Determine the [x, y] coordinate at the center of the cell enclosing the given text.  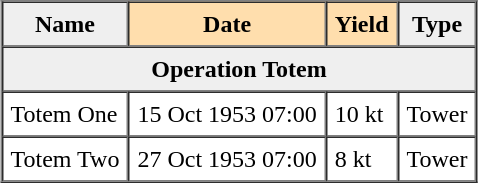
Totem One [66, 114]
8 kt [362, 158]
10 kt [362, 114]
Date [226, 24]
Totem Two [66, 158]
Name [66, 24]
Operation Totem [240, 68]
27 Oct 1953 07:00 [226, 158]
Yield [362, 24]
15 Oct 1953 07:00 [226, 114]
Type [438, 24]
